Locate the cell with the specified text and output its [x, y] center coordinate. 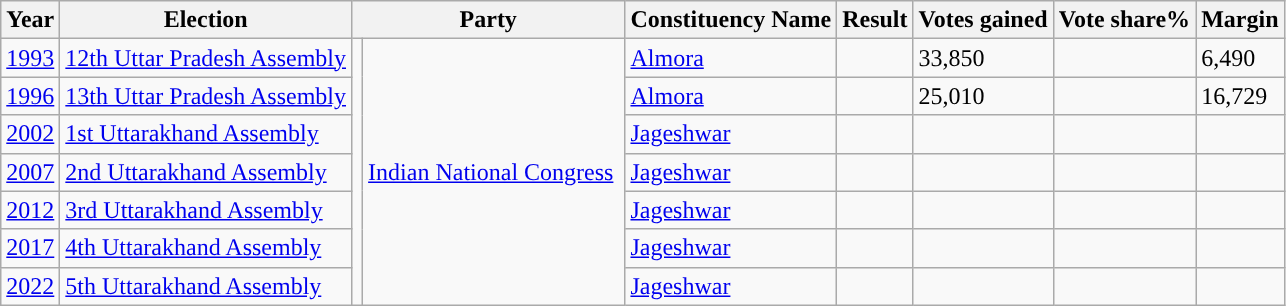
16,729 [1240, 96]
2012 [30, 210]
2002 [30, 134]
Year [30, 20]
1st Uttarakhand Assembly [206, 134]
Party [488, 20]
2022 [30, 286]
Indian National Congress [494, 172]
2017 [30, 248]
1996 [30, 96]
Result [875, 20]
13th Uttar Pradesh Assembly [206, 96]
12th Uttar Pradesh Assembly [206, 58]
Margin [1240, 20]
2nd Uttarakhand Assembly [206, 172]
5th Uttarakhand Assembly [206, 286]
33,850 [983, 58]
4th Uttarakhand Assembly [206, 248]
Constituency Name [731, 20]
Vote share% [1124, 20]
6,490 [1240, 58]
Election [206, 20]
1993 [30, 58]
25,010 [983, 96]
Votes gained [983, 20]
3rd Uttarakhand Assembly [206, 210]
2007 [30, 172]
